Extract the (X, Y) coordinate from the center of the cell holding the provided text.  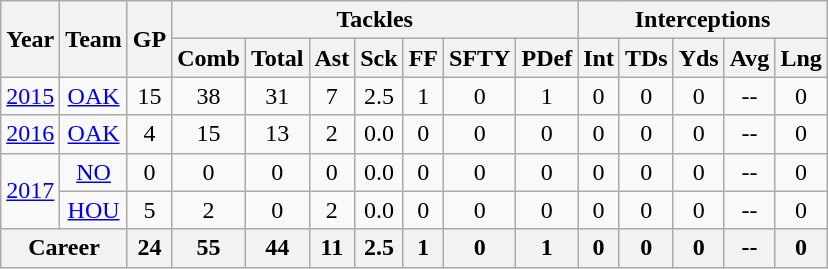
Lng (801, 58)
2016 (30, 134)
Comb (209, 58)
13 (277, 134)
Tackles (375, 20)
Total (277, 58)
Year (30, 39)
55 (209, 248)
Ast (332, 58)
Int (599, 58)
2015 (30, 96)
11 (332, 248)
SFTY (480, 58)
PDef (547, 58)
Team (94, 39)
Interceptions (703, 20)
4 (149, 134)
44 (277, 248)
Yds (698, 58)
2017 (30, 191)
5 (149, 210)
FF (423, 58)
HOU (94, 210)
24 (149, 248)
Avg (750, 58)
7 (332, 96)
Sck (379, 58)
TDs (646, 58)
31 (277, 96)
Career (64, 248)
38 (209, 96)
GP (149, 39)
NO (94, 172)
